Determine the (x, y) coordinate at the center of the cell enclosing the given text.  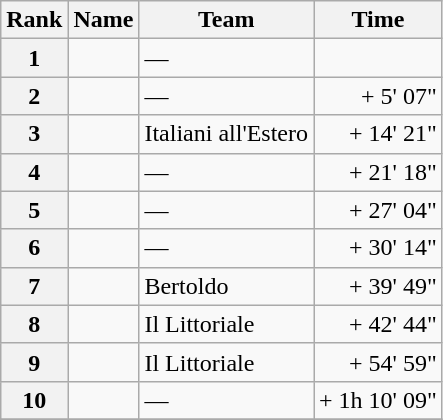
+ 27' 04" (378, 210)
2 (34, 96)
6 (34, 248)
+ 54' 59" (378, 362)
Time (378, 20)
1 (34, 58)
10 (34, 400)
7 (34, 286)
+ 14' 21" (378, 134)
9 (34, 362)
Bertoldo (226, 286)
+ 21' 18" (378, 172)
Italiani all'Estero (226, 134)
Name (104, 20)
Rank (34, 20)
+ 42' 44" (378, 324)
5 (34, 210)
+ 39' 49" (378, 286)
Team (226, 20)
4 (34, 172)
+ 5' 07" (378, 96)
+ 30' 14" (378, 248)
+ 1h 10' 09" (378, 400)
8 (34, 324)
3 (34, 134)
